Return [X, Y] of the center of cell containing provided text 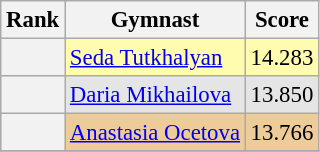
Anastasia Ocetova [156, 133]
Score [282, 20]
Daria Mikhailova [156, 95]
Gymnast [156, 20]
13.766 [282, 133]
13.850 [282, 95]
14.283 [282, 58]
Seda Tutkhalyan [156, 58]
Rank [33, 20]
